Locate the cell with the specified text and output its (X, Y) center coordinate. 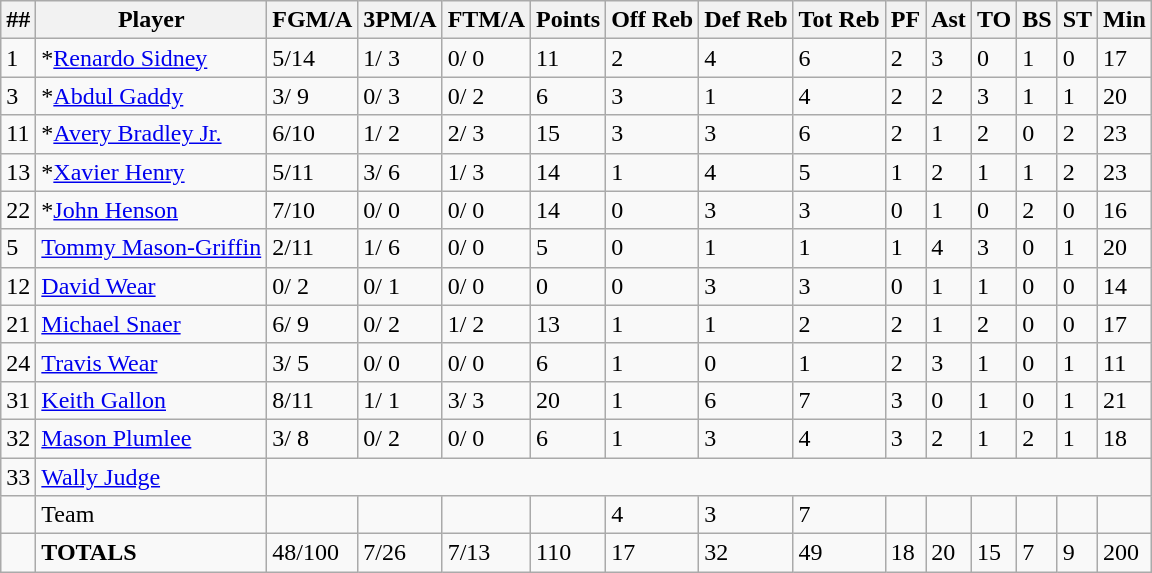
7/10 (312, 210)
16 (1125, 210)
Tot Reb (839, 20)
Off Reb (652, 20)
33 (18, 477)
31 (18, 400)
FGM/A (312, 20)
200 (1125, 553)
49 (839, 553)
Player (152, 20)
3/ 9 (312, 96)
7/26 (400, 553)
48/100 (312, 553)
12 (18, 286)
PF (905, 20)
ST (1077, 20)
1/ 6 (400, 248)
Points (568, 20)
Wally Judge (152, 477)
2/ 3 (486, 134)
0/ 1 (400, 286)
Ast (949, 20)
3/ 5 (312, 362)
Tommy Mason-Griffin (152, 248)
8/11 (312, 400)
9 (1077, 553)
*John Henson (152, 210)
David Wear (152, 286)
BS (1037, 20)
Min (1125, 20)
Michael Snaer (152, 324)
3PM/A (400, 20)
Def Reb (746, 20)
7/13 (486, 553)
*Avery Bradley Jr. (152, 134)
Mason Plumlee (152, 438)
TOTALS (152, 553)
3/ 6 (400, 172)
## (18, 20)
6/ 9 (312, 324)
0/ 3 (400, 96)
110 (568, 553)
*Renardo Sidney (152, 58)
*Xavier Henry (152, 172)
22 (18, 210)
24 (18, 362)
1/ 1 (400, 400)
*Abdul Gaddy (152, 96)
Keith Gallon (152, 400)
Travis Wear (152, 362)
TO (994, 20)
5/14 (312, 58)
5/11 (312, 172)
FTM/A (486, 20)
3/ 8 (312, 438)
6/10 (312, 134)
3/ 3 (486, 400)
2/11 (312, 248)
Team (152, 515)
